Output the [X, Y] coordinate of the center of the cell containing the given text.  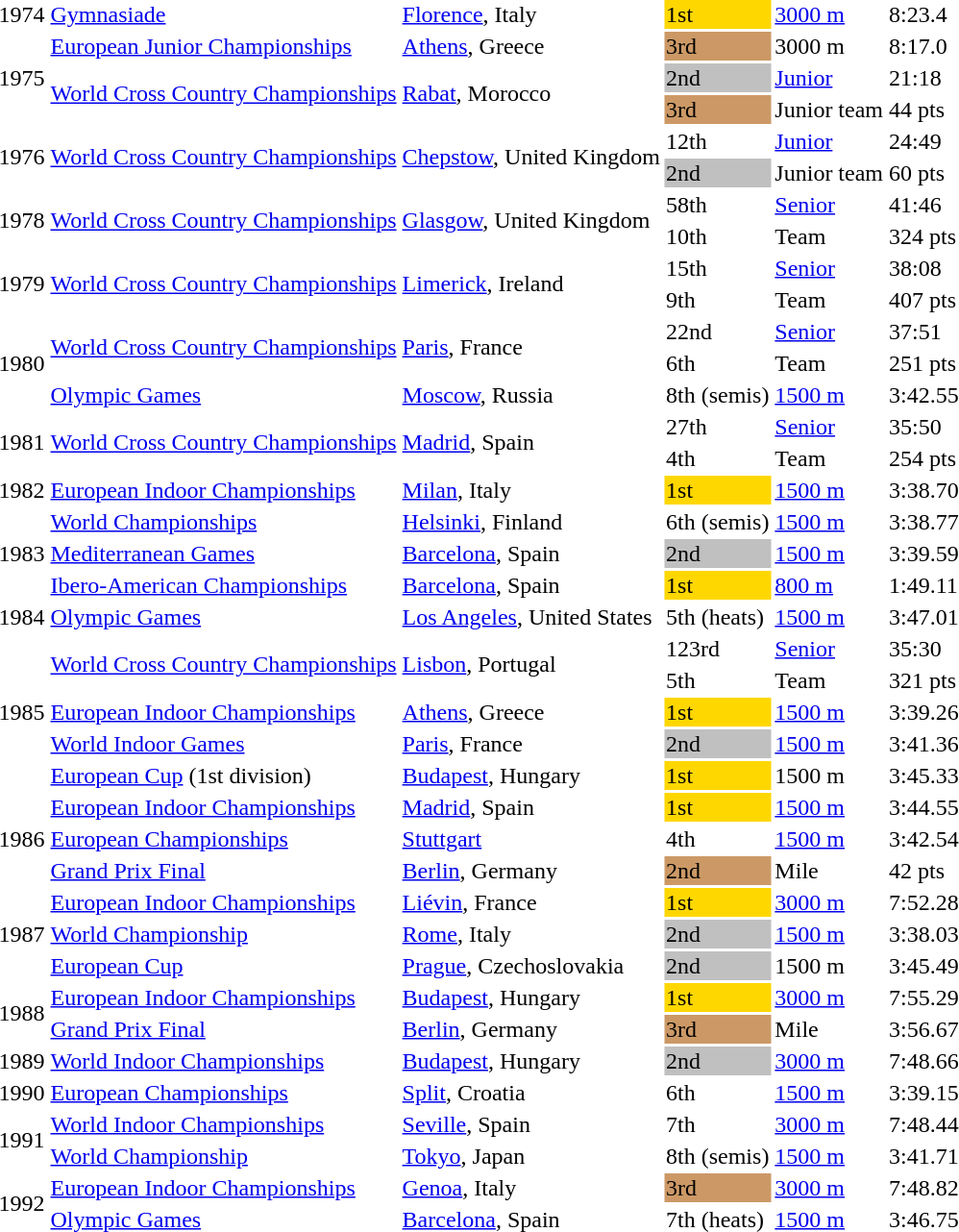
World Championships [223, 522]
Rome, Italy [530, 934]
58th [718, 205]
Gymnasiade [223, 14]
5th [718, 680]
European Junior Championships [223, 46]
Milan, Italy [530, 490]
World Indoor Games [223, 744]
6th (semis) [718, 522]
Chepstow, United Kingdom [530, 158]
Rabat, Morocco [530, 94]
Los Angeles, United States [530, 617]
12th [718, 141]
10th [718, 236]
5th (heats) [718, 617]
Florence, Italy [530, 14]
Seville, Spain [530, 1124]
Prague, Czechoslovakia [530, 966]
Lisbon, Portugal [530, 665]
Genoa, Italy [530, 1188]
Split, Croatia [530, 1093]
9th [718, 300]
22nd [718, 332]
7th [718, 1124]
Glasgow, United Kingdom [530, 221]
Mediterranean Games [223, 554]
Liévin, France [530, 902]
Stuttgart [530, 839]
800 m [829, 585]
Moscow, Russia [530, 395]
123rd [718, 649]
Limerick, Ireland [530, 284]
European Cup (1st division) [223, 776]
Ibero-American Championships [223, 585]
Tokyo, Japan [530, 1156]
European Cup [223, 966]
Helsinki, Finland [530, 522]
15th [718, 268]
27th [718, 427]
